For the text-containing cell, return its midpoint in (X, Y) coordinate format. 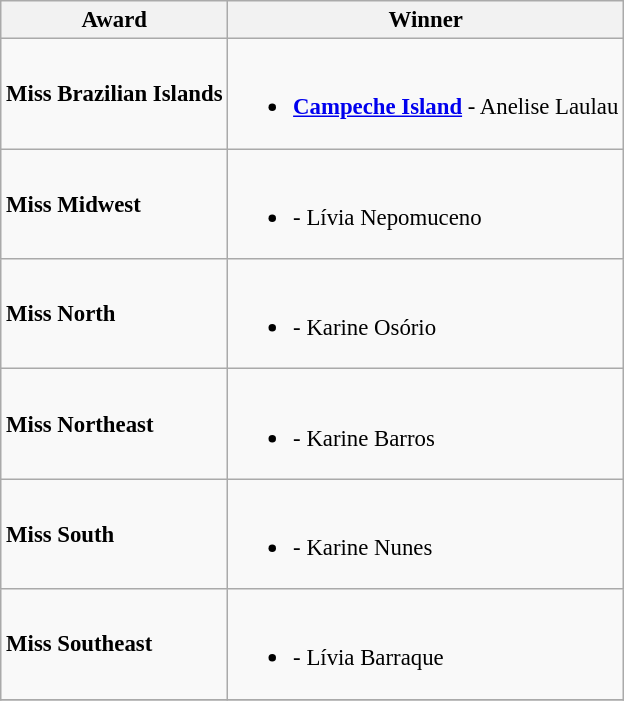
- Karine Osório (426, 314)
Miss Midwest (114, 204)
- Lívia Barraque (426, 644)
- Karine Barros (426, 424)
Award (114, 20)
Miss Brazilian Islands (114, 94)
Miss Southeast (114, 644)
- Karine Nunes (426, 534)
- Lívia Nepomuceno (426, 204)
Miss Northeast (114, 424)
Winner (426, 20)
Miss South (114, 534)
Miss North (114, 314)
Campeche Island - Anelise Laulau (426, 94)
